Capture the cell that displays the provided text and extract its [X, Y] central coordinate. 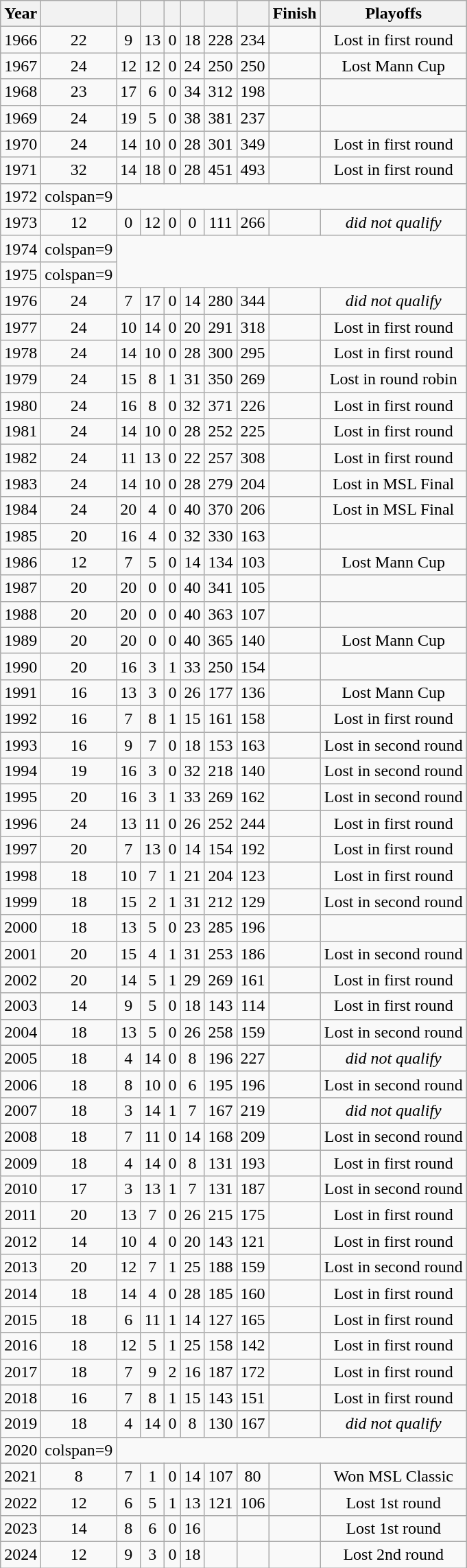
266 [252, 222]
127 [221, 1320]
188 [221, 1267]
1973 [21, 222]
193 [252, 1163]
206 [252, 510]
1971 [21, 170]
226 [252, 406]
2013 [21, 1267]
253 [221, 954]
29 [192, 980]
2000 [21, 928]
Playoffs [394, 14]
1967 [21, 66]
130 [221, 1424]
209 [252, 1136]
2019 [21, 1424]
192 [252, 850]
177 [221, 692]
2012 [21, 1241]
341 [221, 588]
279 [221, 484]
106 [252, 1502]
2009 [21, 1163]
1966 [21, 40]
308 [252, 458]
258 [221, 1032]
Lost 2nd round [394, 1554]
1982 [21, 458]
1981 [21, 432]
185 [221, 1294]
300 [221, 353]
295 [252, 353]
227 [252, 1058]
257 [221, 458]
330 [221, 536]
285 [221, 928]
172 [252, 1372]
1984 [21, 510]
142 [252, 1346]
2006 [21, 1084]
1987 [21, 588]
1985 [21, 536]
153 [221, 745]
1996 [21, 823]
212 [221, 902]
291 [221, 327]
2008 [21, 1136]
134 [221, 562]
165 [252, 1320]
363 [221, 614]
195 [221, 1084]
1997 [21, 850]
280 [221, 301]
1988 [21, 614]
160 [252, 1294]
Lost in round robin [394, 379]
151 [252, 1398]
370 [221, 510]
1998 [21, 876]
2014 [21, 1294]
1992 [21, 718]
344 [252, 301]
1979 [21, 379]
312 [221, 92]
350 [221, 379]
123 [252, 876]
1994 [21, 771]
1986 [21, 562]
237 [252, 118]
103 [252, 562]
1978 [21, 353]
Finish [295, 14]
2010 [21, 1189]
2022 [21, 1502]
1995 [21, 797]
365 [221, 640]
1972 [21, 196]
136 [252, 692]
1980 [21, 406]
381 [221, 118]
198 [252, 92]
2020 [21, 1450]
105 [252, 588]
244 [252, 823]
1989 [21, 640]
2021 [21, 1476]
1968 [21, 92]
228 [221, 40]
493 [252, 170]
2017 [21, 1372]
2024 [21, 1554]
218 [221, 771]
2001 [21, 954]
2005 [21, 1058]
349 [252, 144]
80 [252, 1476]
1969 [21, 118]
2016 [21, 1346]
129 [252, 902]
34 [192, 92]
38 [192, 118]
1970 [21, 144]
1976 [21, 301]
2004 [21, 1032]
1993 [21, 745]
1991 [21, 692]
318 [252, 327]
2015 [21, 1320]
175 [252, 1215]
2011 [21, 1215]
451 [221, 170]
215 [221, 1215]
186 [252, 954]
Won MSL Classic [394, 1476]
219 [252, 1110]
114 [252, 1006]
2023 [21, 1528]
111 [221, 222]
1999 [21, 902]
2007 [21, 1110]
1990 [21, 666]
301 [221, 144]
168 [221, 1136]
225 [252, 432]
2003 [21, 1006]
21 [192, 876]
1977 [21, 327]
Year [21, 14]
1974 [21, 248]
2018 [21, 1398]
371 [221, 406]
1983 [21, 484]
2002 [21, 980]
234 [252, 40]
1975 [21, 274]
162 [252, 797]
